Detect which cell encompasses the target text, then output its [X, Y] center coordinate. 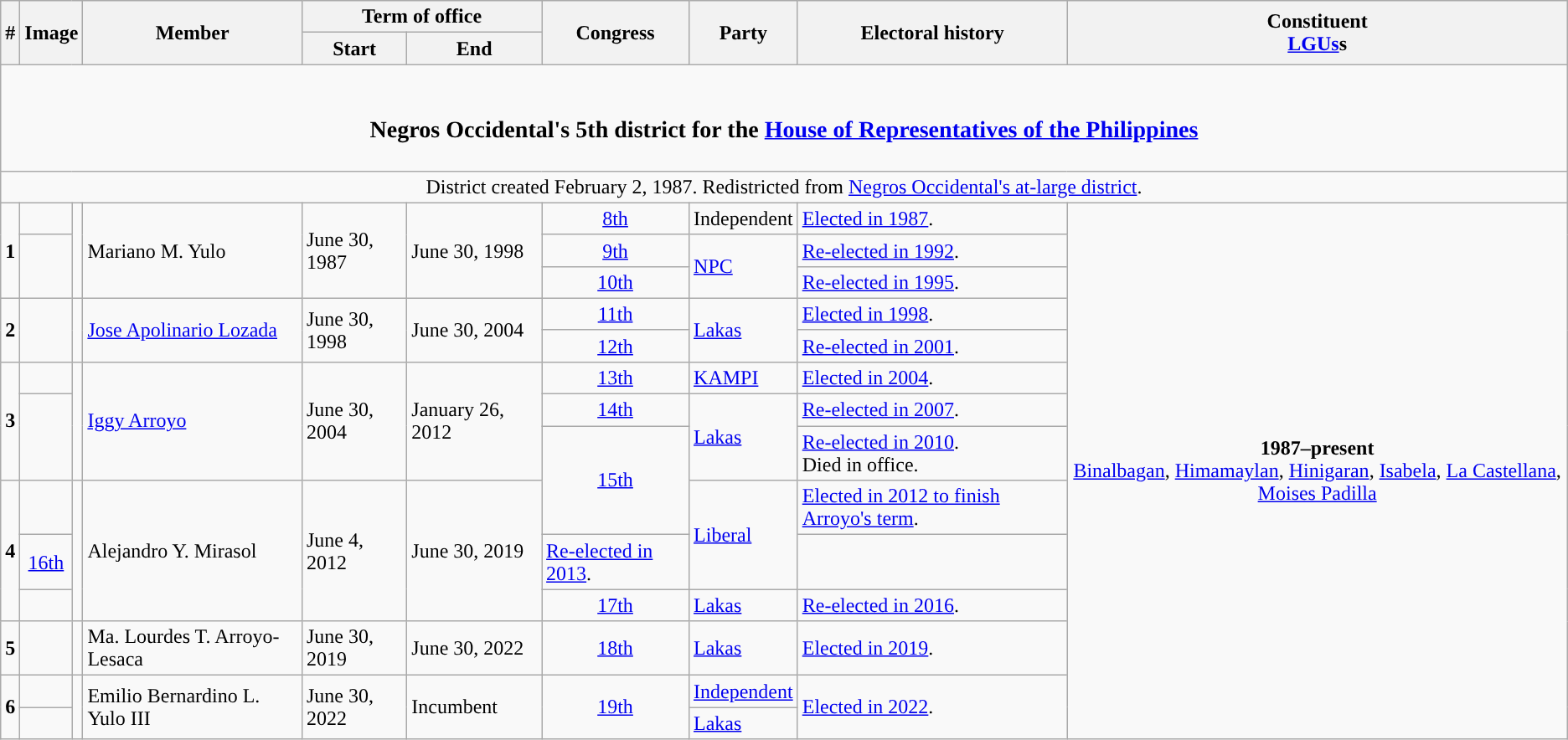
14th [616, 410]
End [474, 49]
5 [10, 648]
June 4, 2012 [353, 551]
Start [353, 49]
Ma. Lourdes T. Arroyo-Lesaca [193, 648]
Re-elected in 2016. [932, 605]
15th [616, 480]
19th [616, 707]
18th [616, 648]
Re-elected in 2001. [932, 346]
Re-elected in 2010.Died in office. [932, 454]
Re-elected in 1992. [932, 250]
Member [193, 33]
Liberal [744, 535]
11th [616, 314]
January 26, 2012 [474, 420]
1987–presentBinalbagan, Himamaylan, Hinigaran, Isabela, La Castellana, Moises Padilla [1317, 470]
Electoral history [932, 33]
16th [46, 563]
6 [10, 707]
Elected in 2019. [932, 648]
3 [10, 420]
Re-elected in 2013. [616, 563]
2 [10, 330]
Emilio Bernardino L. Yulo III [193, 707]
ConstituentLGUss [1317, 33]
Party [744, 33]
Elected in 1987. [932, 218]
17th [616, 605]
NPC [744, 266]
Elected in 2022. [932, 707]
June 30, 1987 [353, 250]
Elected in 1998. [932, 314]
Congress [616, 33]
# [10, 33]
Alejandro Y. Mirasol [193, 551]
Jose Apolinario Lozada [193, 330]
Elected in 2012 to finish Arroyo's term. [932, 507]
4 [10, 551]
13th [616, 378]
KAMPI [744, 378]
10th [616, 282]
9th [616, 250]
Mariano M. Yulo [193, 250]
1 [10, 250]
12th [616, 346]
Re-elected in 2007. [932, 410]
Incumbent [474, 707]
Elected in 2004. [932, 378]
Re-elected in 1995. [932, 282]
Term of office [421, 17]
District created February 2, 1987. Redistricted from Negros Occidental's at-large district. [784, 187]
Iggy Arroyo [193, 420]
8th [616, 218]
Negros Occidental's 5th district for the House of Representatives of the Philippines [784, 117]
Image [52, 33]
